Identify which cell holds the provided text, then report its [x, y] central coordinate. 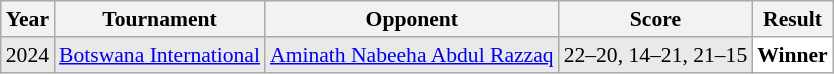
Opponent [412, 19]
Winner [792, 55]
Score [656, 19]
Result [792, 19]
2024 [28, 55]
Year [28, 19]
Aminath Nabeeha Abdul Razzaq [412, 55]
Tournament [160, 19]
Botswana International [160, 55]
22–20, 14–21, 21–15 [656, 55]
